Pinpoint the cell where the given text exists, returning its [X, Y] midpoint coordinate. 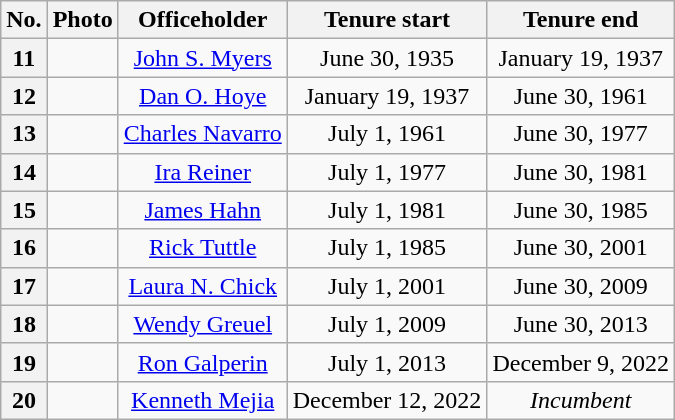
July 1, 1985 [387, 248]
July 1, 2001 [387, 286]
Officeholder [202, 20]
July 1, 1977 [387, 172]
June 30, 2013 [581, 324]
20 [24, 400]
June 30, 1977 [581, 134]
Rick Tuttle [202, 248]
Dan O. Hoye [202, 96]
Ira Reiner [202, 172]
Laura N. Chick [202, 286]
15 [24, 210]
17 [24, 286]
13 [24, 134]
July 1, 1981 [387, 210]
James Hahn [202, 210]
December 12, 2022 [387, 400]
June 30, 1935 [387, 58]
Wendy Greuel [202, 324]
John S. Myers [202, 58]
Tenure start [387, 20]
July 1, 2009 [387, 324]
19 [24, 362]
No. [24, 20]
11 [24, 58]
12 [24, 96]
14 [24, 172]
Tenure end [581, 20]
June 30, 1961 [581, 96]
Charles Navarro [202, 134]
Kenneth Mejia [202, 400]
June 30, 1981 [581, 172]
July 1, 1961 [387, 134]
December 9, 2022 [581, 362]
16 [24, 248]
June 30, 1985 [581, 210]
Ron Galperin [202, 362]
18 [24, 324]
Photo [82, 20]
July 1, 2013 [387, 362]
June 30, 2009 [581, 286]
Incumbent [581, 400]
June 30, 2001 [581, 248]
